Extract the (x, y) coordinate from the center of the cell holding the provided text.  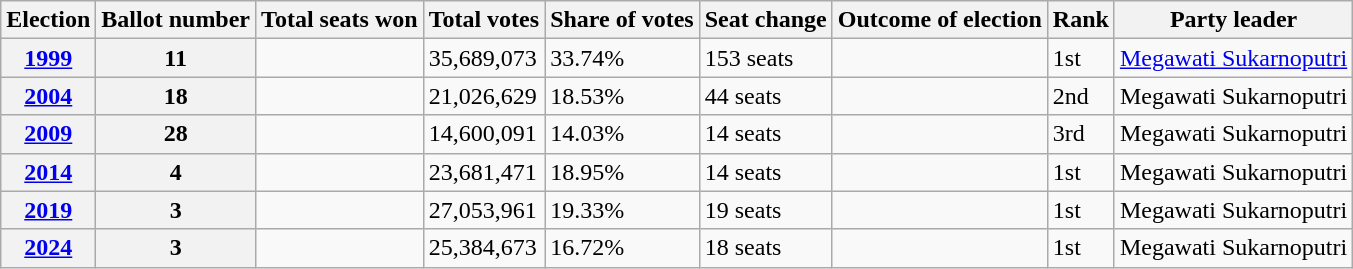
Outcome of election (940, 20)
18 seats (766, 248)
35,689,073 (484, 58)
27,053,961 (484, 210)
Party leader (1233, 20)
18.53% (622, 96)
2024 (48, 248)
1999 (48, 58)
28 (176, 134)
Total seats won (340, 20)
2014 (48, 172)
Share of votes (622, 20)
4 (176, 172)
14.03% (622, 134)
33.74% (622, 58)
3rd (1080, 134)
19.33% (622, 210)
2019 (48, 210)
21,026,629 (484, 96)
19 seats (766, 210)
Seat change (766, 20)
44 seats (766, 96)
25,384,673 (484, 248)
Total votes (484, 20)
18.95% (622, 172)
2009 (48, 134)
18 (176, 96)
2004 (48, 96)
16.72% (622, 248)
11 (176, 58)
Rank (1080, 20)
Election (48, 20)
153 seats (766, 58)
2nd (1080, 96)
14,600,091 (484, 134)
23,681,471 (484, 172)
Ballot number (176, 20)
